Identify which cell holds the provided text, then report its [x, y] central coordinate. 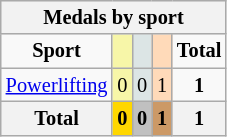
Powerlifting [57, 85]
Sport [57, 51]
Medals by sport [114, 17]
